Scan for the cell matching the given text and deliver its [x, y] coordinate at center. 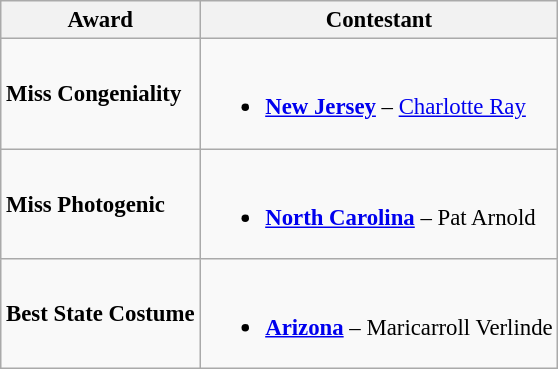
New Jersey – Charlotte Ray [379, 94]
North Carolina – Pat Arnold [379, 204]
Miss Photogenic [100, 204]
Arizona – Maricarroll Verlinde [379, 314]
Miss Congeniality [100, 94]
Contestant [379, 20]
Best State Costume [100, 314]
Award [100, 20]
